For the text-containing cell, return its midpoint in (X, Y) coordinate format. 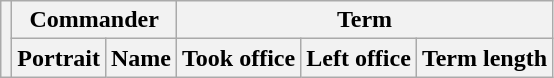
Portrait (59, 58)
Commander (94, 20)
Left office (359, 58)
Term length (484, 58)
Term (365, 20)
Took office (239, 58)
Name (140, 58)
